Return (X, Y) of the center of cell containing provided text 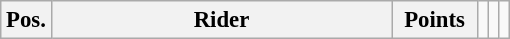
Rider (222, 20)
Pos. (26, 20)
Points (435, 20)
